Determine the (X, Y) coordinate at the center of the cell enclosing the given text.  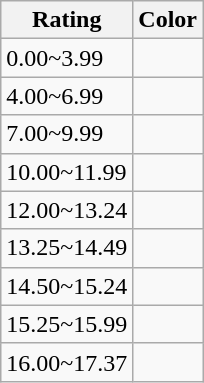
7.00~9.99 (67, 134)
10.00~11.99 (67, 172)
13.25~14.49 (67, 248)
Color (168, 20)
4.00~6.99 (67, 96)
0.00~3.99 (67, 58)
16.00~17.37 (67, 362)
12.00~13.24 (67, 210)
14.50~15.24 (67, 286)
Rating (67, 20)
15.25~15.99 (67, 324)
